Pinpoint the cell where the given text exists, returning its (x, y) midpoint coordinate. 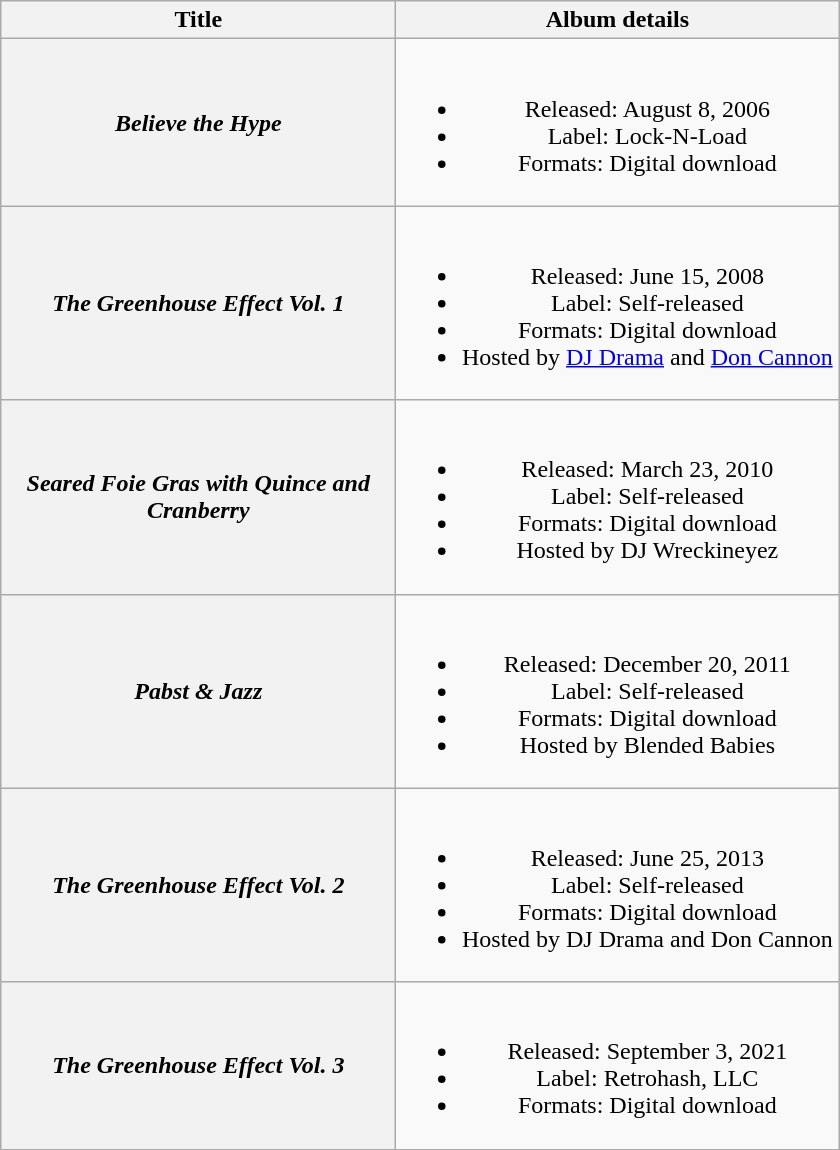
The Greenhouse Effect Vol. 1 (198, 303)
Released: September 3, 2021Label: Retrohash, LLCFormats: Digital download (618, 1066)
Pabst & Jazz (198, 691)
Released: December 20, 2011Label: Self-releasedFormats: Digital downloadHosted by Blended Babies (618, 691)
Released: August 8, 2006Label: Lock-N-LoadFormats: Digital download (618, 122)
Released: June 25, 2013Label: Self-releasedFormats: Digital downloadHosted by DJ Drama and Don Cannon (618, 885)
Released: March 23, 2010Label: Self-releasedFormats: Digital downloadHosted by DJ Wreckineyez (618, 497)
Seared Foie Gras with Quince and Cranberry (198, 497)
Released: June 15, 2008Label: Self-releasedFormats: Digital downloadHosted by DJ Drama and Don Cannon (618, 303)
The Greenhouse Effect Vol. 2 (198, 885)
Title (198, 20)
The Greenhouse Effect Vol. 3 (198, 1066)
Believe the Hype (198, 122)
Album details (618, 20)
